Return the (X, Y) coordinate for the center point of the cell that contains the specified text.  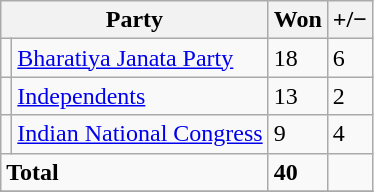
2 (350, 96)
Independents (140, 96)
9 (298, 134)
Party (134, 20)
Bharatiya Janata Party (140, 58)
13 (298, 96)
40 (298, 172)
6 (350, 58)
Total (134, 172)
18 (298, 58)
+/− (350, 20)
4 (350, 134)
Indian National Congress (140, 134)
Won (298, 20)
